Pinpoint the cell where the given text exists, returning its [X, Y] midpoint coordinate. 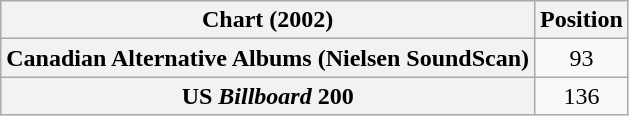
Position [582, 20]
US Billboard 200 [268, 96]
Canadian Alternative Albums (Nielsen SoundScan) [268, 58]
93 [582, 58]
136 [582, 96]
Chart (2002) [268, 20]
